Scan for the cell matching the given text and deliver its (x, y) coordinate at center. 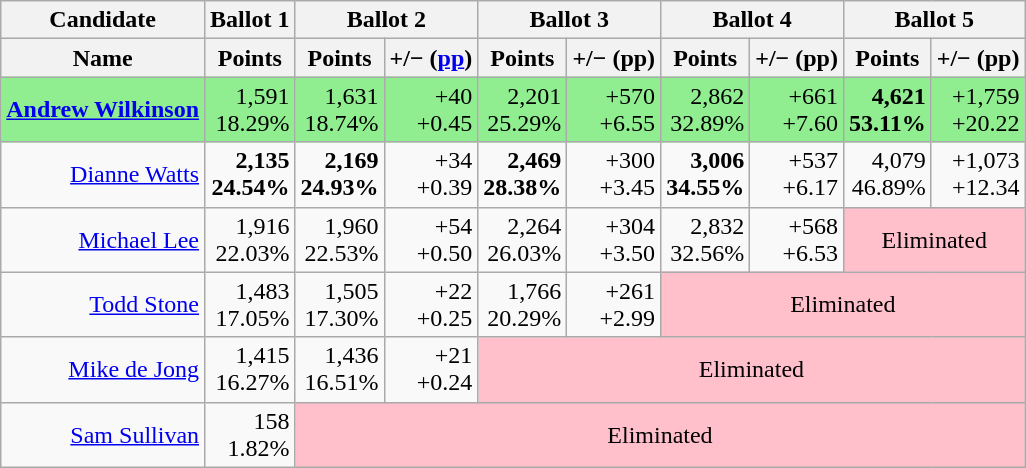
+54+0.50 (431, 240)
+300+3.45 (614, 174)
Ballot 4 (752, 20)
2,26426.03% (522, 240)
+537+6.17 (797, 174)
+22+0.25 (431, 304)
+21+0.24 (431, 370)
+304+3.50 (614, 240)
Ballot 1 (250, 20)
4,62153.11% (887, 110)
2,20125.29% (522, 110)
+1,073+12.34 (978, 174)
4,07946.89% (887, 174)
+40+0.45 (431, 110)
2,46928.38% (522, 174)
+261+2.99 (614, 304)
1,59118.29% (250, 110)
Ballot 5 (934, 20)
1,48317.05% (250, 304)
1,41516.27% (250, 370)
Candidate (103, 20)
+568+6.53 (797, 240)
+661+7.60 (797, 110)
Mike de Jong (103, 370)
2,13524.54% (250, 174)
1581.82% (250, 434)
1,91622.03% (250, 240)
1,43616.51% (340, 370)
2,16924.93% (340, 174)
2,83232.56% (706, 240)
1,76620.29% (522, 304)
Dianne Watts (103, 174)
+1,759+20.22 (978, 110)
1,50517.30% (340, 304)
+570+6.55 (614, 110)
1,63118.74% (340, 110)
+34+0.39 (431, 174)
1,96022.53% (340, 240)
Andrew Wilkinson (103, 110)
Michael Lee (103, 240)
Ballot 2 (386, 20)
2,86232.89% (706, 110)
Todd Stone (103, 304)
Name (103, 58)
3,00634.55% (706, 174)
Ballot 3 (570, 20)
Sam Sullivan (103, 434)
